Locate the cell with the specified text and output its [x, y] center coordinate. 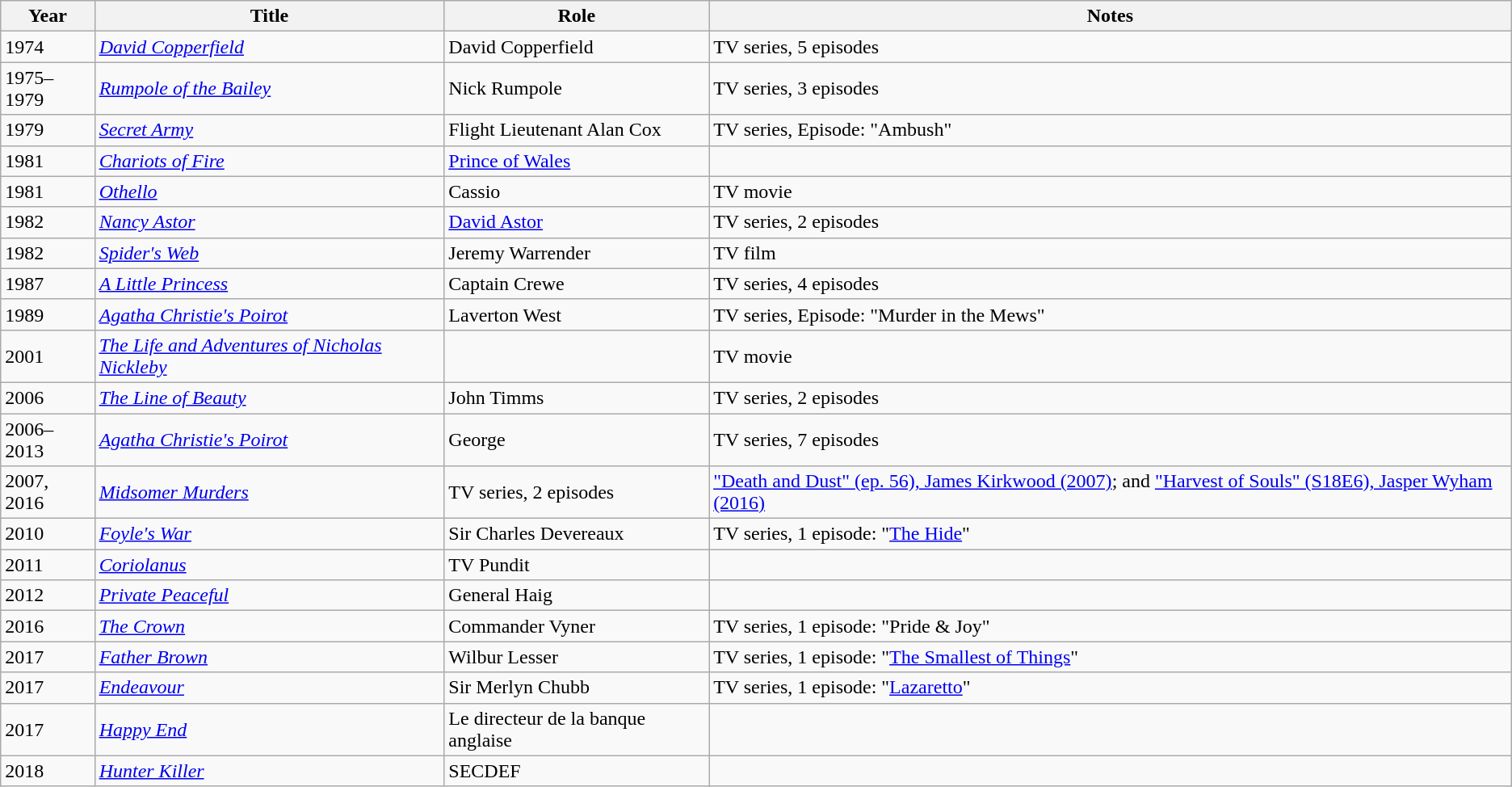
Le directeur de la banque anglaise [577, 729]
Notes [1111, 16]
TV Pundit [577, 565]
TV series, 1 episode: "The Hide" [1111, 534]
2012 [48, 596]
TV series, 7 episodes [1111, 440]
Sir Charles Devereaux [577, 534]
Coriolanus [270, 565]
Commander Vyner [577, 626]
The Crown [270, 626]
TV series, Episode: "Murder in the Mews" [1111, 314]
2018 [48, 771]
Father Brown [270, 657]
Endeavour [270, 688]
The Life and Adventures of Nicholas Nickleby [270, 356]
Laverton West [577, 314]
The Line of Beauty [270, 398]
Othello [270, 191]
Midsomer Murders [270, 493]
Spider's Web [270, 253]
"Death and Dust" (ep. 56), James Kirkwood (2007); and "Harvest of Souls" (S18E6), Jasper Wyham (2016) [1111, 493]
David Astor [577, 222]
TV series, 1 episode: "The Smallest of Things" [1111, 657]
Role [577, 16]
2011 [48, 565]
2010 [48, 534]
Wilbur Lesser [577, 657]
Sir Merlyn Chubb [577, 688]
2006 [48, 398]
Year [48, 16]
Happy End [270, 729]
2016 [48, 626]
Captain Crewe [577, 284]
2007, 2016 [48, 493]
TV series, 5 episodes [1111, 47]
General Haig [577, 596]
1974 [48, 47]
Foyle's War [270, 534]
1975–1979 [48, 89]
Flight Lieutenant Alan Cox [577, 130]
Chariots of Fire [270, 161]
Title [270, 16]
Private Peaceful [270, 596]
SECDEF [577, 771]
TV series, 1 episode: "Pride & Joy" [1111, 626]
2001 [48, 356]
Hunter Killer [270, 771]
TV film [1111, 253]
TV series, 4 episodes [1111, 284]
Cassio [577, 191]
1987 [48, 284]
Nick Rumpole [577, 89]
Secret Army [270, 130]
Jeremy Warrender [577, 253]
TV series, Episode: "Ambush" [1111, 130]
Nancy Astor [270, 222]
TV series, 1 episode: "Lazaretto" [1111, 688]
Rumpole of the Bailey [270, 89]
Prince of Wales [577, 161]
A Little Princess [270, 284]
George [577, 440]
1979 [48, 130]
2006–2013 [48, 440]
1989 [48, 314]
TV series, 3 episodes [1111, 89]
John Timms [577, 398]
